Find where the given text appears and provide that cell's center as (x, y) coordinate. 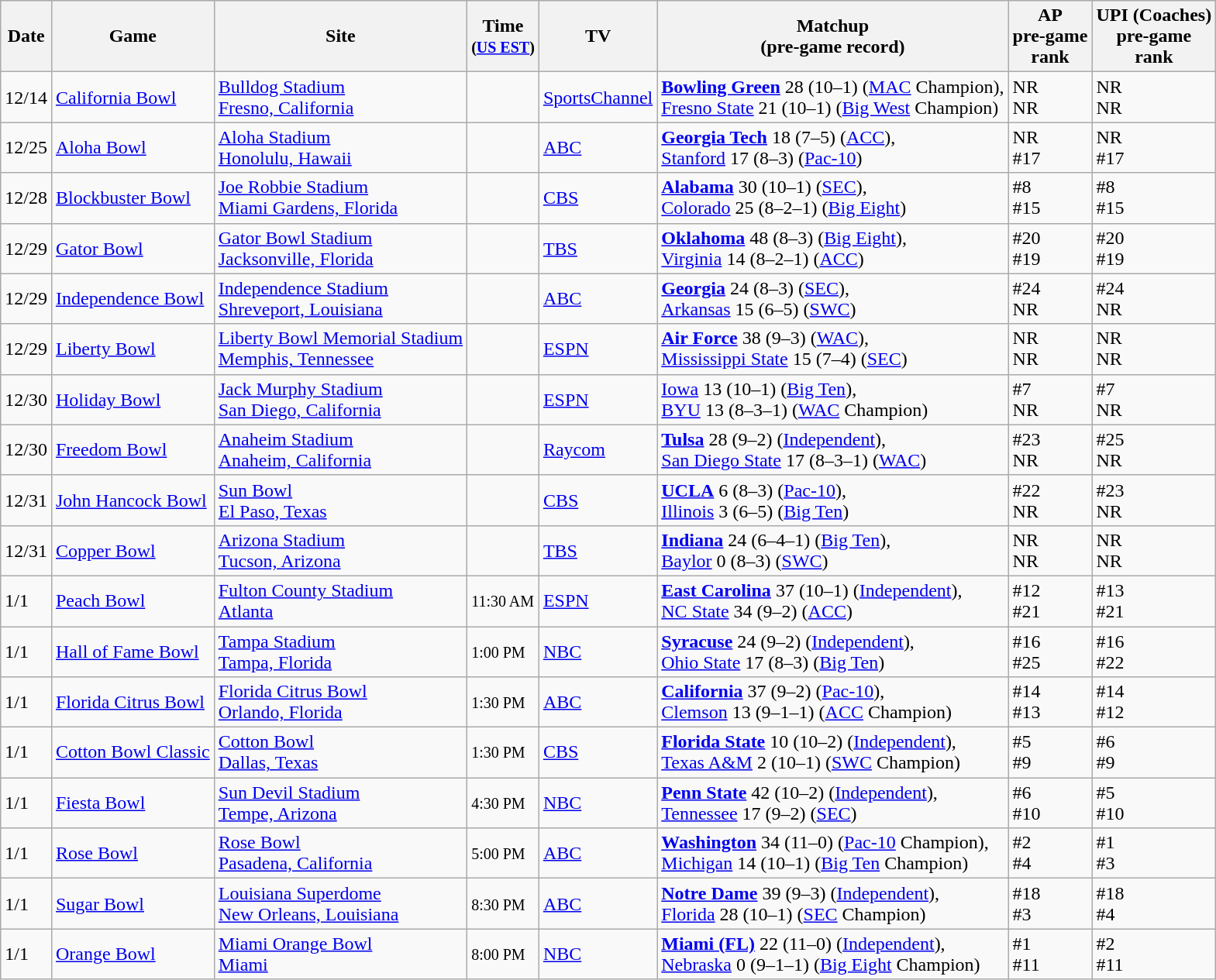
Orange Bowl (133, 954)
Rose Bowl Pasadena, California (340, 854)
#22NR (1050, 500)
#25NR (1154, 449)
#16#25 (1050, 651)
Gator Bowl Stadium Jacksonville, Florida (340, 248)
1:00 PM (504, 651)
Georgia Tech 18 (7–5) (ACC),Stanford 17 (8–3) (Pac-10) (832, 147)
Florida State 10 (10–2) (Independent),Texas A&M 2 (10–1) (SWC Champion) (832, 753)
Liberty Bowl Memorial Stadium Memphis, Tennessee (340, 349)
Game (133, 36)
#14#13 (1050, 702)
12/28 (26, 198)
8:00 PM (504, 954)
Tulsa 28 (9–2) (Independent),San Diego State 17 (8–3–1) (WAC) (832, 449)
Rose Bowl (133, 854)
Washington 34 (11–0) (Pac-10 Champion),Michigan 14 (10–1) (Big Ten Champion) (832, 854)
Site (340, 36)
Gator Bowl (133, 248)
Cotton Bowl Dallas, Texas (340, 753)
5:00 PM (504, 854)
Matchup(pre-game record) (832, 36)
Joe Robbie Stadium Miami Gardens, Florida (340, 198)
Liberty Bowl (133, 349)
Florida Citrus Bowl (133, 702)
4:30 PM (504, 803)
Aloha Stadium Honolulu, Hawaii (340, 147)
Peach Bowl (133, 601)
12/25 (26, 147)
SportsChannel (598, 98)
#6#10 (1050, 803)
#2#11 (1154, 954)
Iowa 13 (10–1) (Big Ten),BYU 13 (8–3–1) (WAC Champion) (832, 400)
Arizona Stadium Tucson, Arizona (340, 550)
Notre Dame 39 (9–3) (Independent),Florida 28 (10–1) (SEC Champion) (832, 903)
#5#9 (1050, 753)
Aloha Bowl (133, 147)
Blockbuster Bowl (133, 198)
#18#3 (1050, 903)
Tampa Stadium Tampa, Florida (340, 651)
Raycom (598, 449)
#1#3 (1154, 854)
Independence Stadium Shreveport, Louisiana (340, 299)
Penn State 42 (10–2) (Independent),Tennessee 17 (9–2) (SEC) (832, 803)
#13#21 (1154, 601)
Georgia 24 (8–3) (SEC),Arkansas 15 (6–5) (SWC) (832, 299)
Copper Bowl (133, 550)
Freedom Bowl (133, 449)
Holiday Bowl (133, 400)
#18#4 (1154, 903)
Anaheim Stadium Anaheim, California (340, 449)
TV (598, 36)
Oklahoma 48 (8–3) (Big Eight),Virginia 14 (8–2–1) (ACC) (832, 248)
John Hancock Bowl (133, 500)
Independence Bowl (133, 299)
Sun Devil Stadium Tempe, Arizona (340, 803)
Alabama 30 (10–1) (SEC),Colorado 25 (8–2–1) (Big Eight) (832, 198)
12/14 (26, 98)
Syracuse 24 (9–2) (Independent),Ohio State 17 (8–3) (Big Ten) (832, 651)
Indiana 24 (6–4–1) (Big Ten),Baylor 0 (8–3) (SWC) (832, 550)
Florida Citrus Bowl Orlando, Florida (340, 702)
APpre-gamerank (1050, 36)
8:30 PM (504, 903)
#12#21 (1050, 601)
Sun Bowl El Paso, Texas (340, 500)
Fulton County Stadium Atlanta (340, 601)
Cotton Bowl Classic (133, 753)
#2#4 (1050, 854)
Sugar Bowl (133, 903)
Bowling Green 28 (10–1) (MAC Champion),Fresno State 21 (10–1) (Big West Champion) (832, 98)
California Bowl (133, 98)
11:30 AM (504, 601)
UCLA 6 (8–3) (Pac-10),Illinois 3 (6–5) (Big Ten) (832, 500)
California 37 (9–2) (Pac-10),Clemson 13 (9–1–1) (ACC Champion) (832, 702)
Time(US EST) (504, 36)
Date (26, 36)
#1#11 (1050, 954)
#16#22 (1154, 651)
#6#9 (1154, 753)
East Carolina 37 (10–1) (Independent),NC State 34 (9–2) (ACC) (832, 601)
#5#10 (1154, 803)
Hall of Fame Bowl (133, 651)
Air Force 38 (9–3) (WAC),Mississippi State 15 (7–4) (SEC) (832, 349)
UPI (Coaches)pre-gamerank (1154, 36)
Bulldog Stadium Fresno, California (340, 98)
Miami (FL) 22 (11–0) (Independent),Nebraska 0 (9–1–1) (Big Eight Champion) (832, 954)
Louisiana Superdome New Orleans, Louisiana (340, 903)
Miami Orange Bowl Miami (340, 954)
Jack Murphy Stadium San Diego, California (340, 400)
#14#12 (1154, 702)
Fiesta Bowl (133, 803)
